Return (x, y) of the center of cell containing provided text 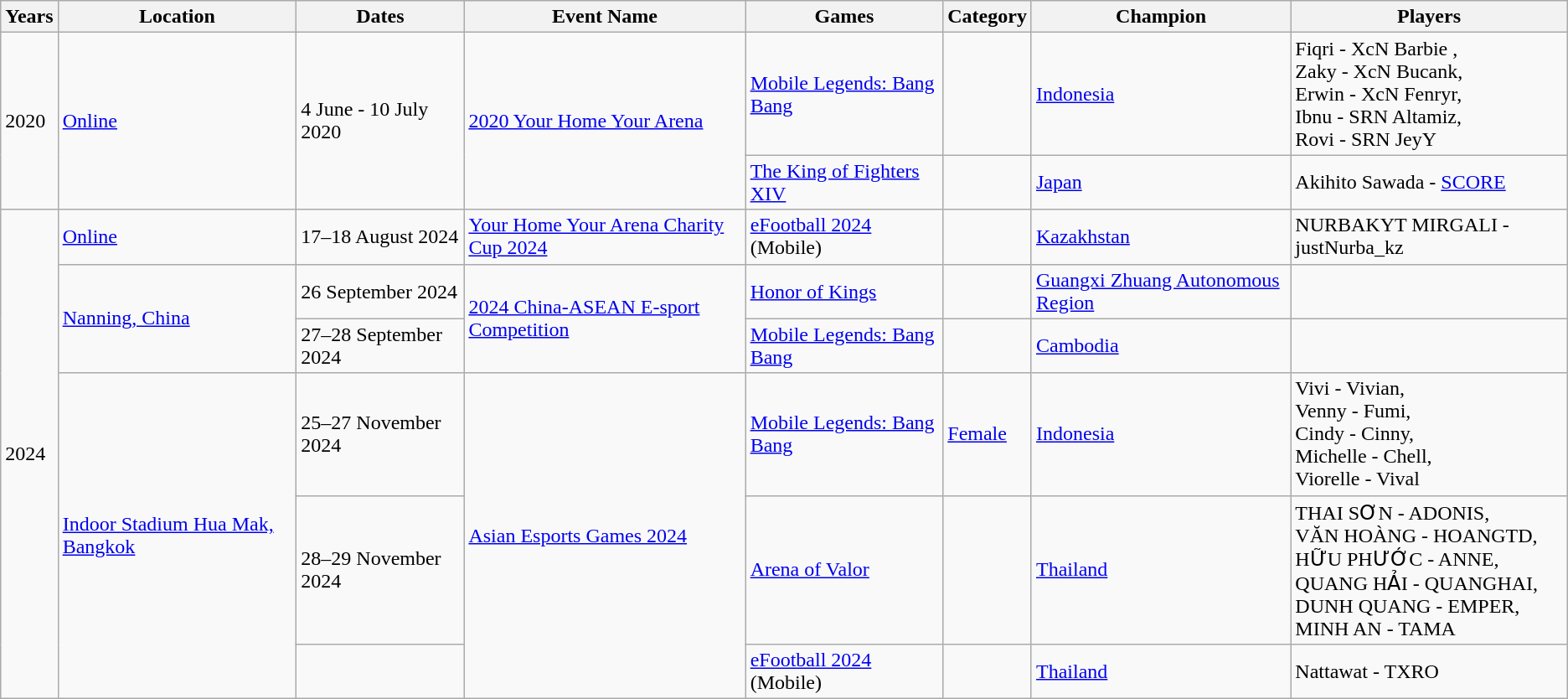
26 September 2024 (380, 292)
Arena of Valor (844, 570)
Vivi - Vivian, Venny - Fumi, Cindy - Cinny, Michelle - Chell, Viorelle - Vival (1429, 434)
2020 (29, 121)
2020 Your Home Your Arena (605, 121)
4 June - 10 July 2020 (380, 121)
17–18 August 2024 (380, 236)
28–29 November 2024 (380, 570)
Cambodia (1161, 345)
Asian Esports Games 2024 (605, 536)
NURBAKYT MIRGALI - justNurba_kz (1429, 236)
Event Name (605, 17)
27–28 September 2024 (380, 345)
Champion (1161, 17)
2024 China-ASEAN E-sport Competition (605, 318)
Nattawat - TXRO (1429, 672)
Games (844, 17)
Kazakhstan (1161, 236)
Honor of Kings (844, 292)
Akihito Sawada - SCORE (1429, 183)
Fiqri - XcN Barbie , Zaky - XcN Bucank, Erwin - XcN Fenryr, Ibnu - SRN Altamiz, Rovi - SRN JeyY (1429, 94)
Dates (380, 17)
Years (29, 17)
2024 (29, 454)
Indoor Stadium Hua Mak, Bangkok (178, 536)
Nanning, China (178, 318)
THAI SƠN - ADONIS, VĂN HOÀNG - HOANGTD, HỮU PHƯỚC - ANNE, QUANG HẢI - QUANGHAI, DUNH QUANG - EMPER, MINH AN - TAMA (1429, 570)
Female (988, 434)
Japan (1161, 183)
Players (1429, 17)
Location (178, 17)
The King of Fighters XIV (844, 183)
25–27 November 2024 (380, 434)
Your Home Your Arena Charity Cup 2024 (605, 236)
Guangxi Zhuang Autonomous Region (1161, 292)
Category (988, 17)
